From the cell containing the given text, extract its center point as [x, y] coordinate. 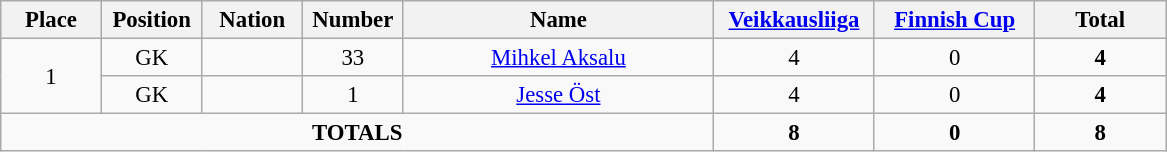
Finnish Cup [954, 20]
33 [354, 58]
Number [354, 20]
Mihkel Aksalu [558, 58]
Total [1100, 20]
Position [152, 20]
Jesse Öst [558, 95]
TOTALS [358, 133]
Place [52, 20]
Nation [252, 20]
Name [558, 20]
Veikkausliiga [794, 20]
